Detect which cell encompasses the target text, then output its [x, y] center coordinate. 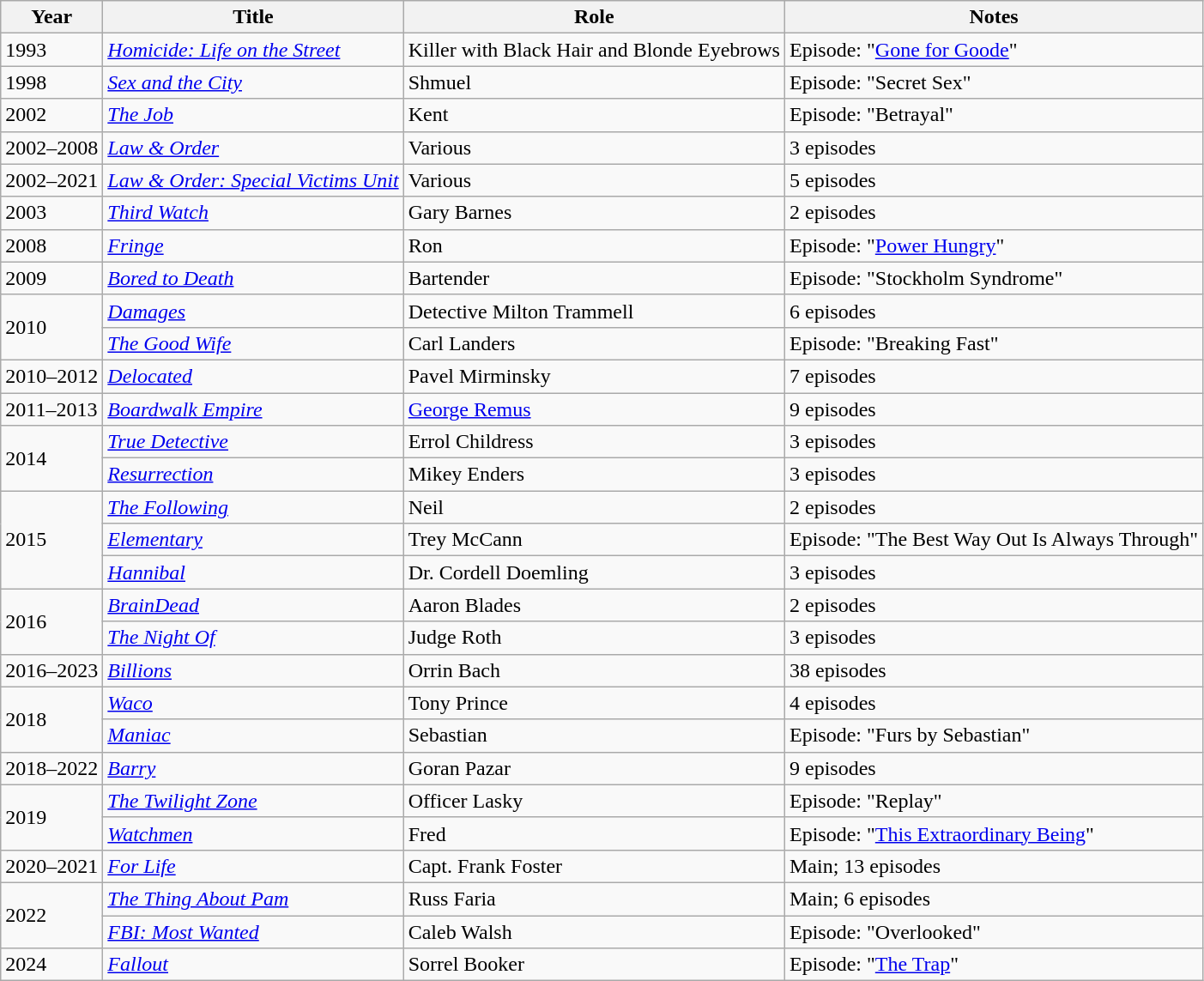
Billions [253, 670]
The Night Of [253, 638]
Episode: "Betrayal" [994, 115]
Maniac [253, 736]
Episode: "Furs by Sebastian" [994, 736]
Episode: "Overlooked" [994, 931]
2018 [51, 719]
Detective Milton Trammell [594, 311]
The Good Wife [253, 343]
Kent [594, 115]
2024 [51, 965]
2009 [51, 278]
Fred [594, 833]
Bored to Death [253, 278]
Officer Lasky [594, 801]
Watchmen [253, 833]
The Following [253, 507]
Sex and the City [253, 82]
Russ Faria [594, 899]
Errol Childress [594, 442]
BrainDead [253, 605]
Episode: "Replay" [994, 801]
2003 [51, 213]
Main; 6 episodes [994, 899]
Episode: "Gone for Goode" [994, 50]
Resurrection [253, 475]
Gary Barnes [594, 213]
Hannibal [253, 572]
Title [253, 17]
Role [594, 17]
Barry [253, 768]
1998 [51, 82]
Neil [594, 507]
Ron [594, 245]
Goran Pazar [594, 768]
2010–2012 [51, 376]
Sorrel Booker [594, 965]
Aaron Blades [594, 605]
Episode: "Breaking Fast" [994, 343]
Episode: "The Best Way Out Is Always Through" [994, 540]
2018–2022 [51, 768]
2002–2008 [51, 148]
Killer with Black Hair and Blonde Eyebrows [594, 50]
Damages [253, 311]
Elementary [253, 540]
The Twilight Zone [253, 801]
Pavel Mirminsky [594, 376]
Dr. Cordell Doemling [594, 572]
Carl Landers [594, 343]
2020–2021 [51, 866]
2019 [51, 817]
2008 [51, 245]
5 episodes [994, 180]
For Life [253, 866]
7 episodes [994, 376]
2022 [51, 915]
True Detective [253, 442]
Notes [994, 17]
2014 [51, 458]
Episode: "Power Hungry" [994, 245]
Year [51, 17]
2011–2013 [51, 409]
38 episodes [994, 670]
Episode: "Stockholm Syndrome" [994, 278]
Third Watch [253, 213]
6 episodes [994, 311]
Episode: "Secret Sex" [994, 82]
Fringe [253, 245]
Sebastian [594, 736]
Boardwalk Empire [253, 409]
Capt. Frank Foster [594, 866]
Delocated [253, 376]
Mikey Enders [594, 475]
2015 [51, 540]
Waco [253, 703]
1993 [51, 50]
4 episodes [994, 703]
George Remus [594, 409]
Orrin Bach [594, 670]
The Thing About Pam [253, 899]
Judge Roth [594, 638]
2002 [51, 115]
2010 [51, 327]
The Job [253, 115]
Tony Prince [594, 703]
Caleb Walsh [594, 931]
Law & Order: Special Victims Unit [253, 180]
Trey McCann [594, 540]
Episode: "The Trap" [994, 965]
FBI: Most Wanted [253, 931]
Fallout [253, 965]
Bartender [594, 278]
Shmuel [594, 82]
Law & Order [253, 148]
2016 [51, 621]
2002–2021 [51, 180]
Episode: "This Extraordinary Being" [994, 833]
2016–2023 [51, 670]
Main; 13 episodes [994, 866]
Homicide: Life on the Street [253, 50]
